Provide the [x, y] coordinate of the cell's center where the given text is located.  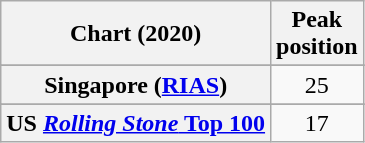
Singapore (RIAS) [136, 85]
25 [317, 85]
17 [317, 123]
US Rolling Stone Top 100 [136, 123]
Peakposition [317, 34]
Chart (2020) [136, 34]
